Search for the cell housing the specified text and yield its (x, y) center coordinate. 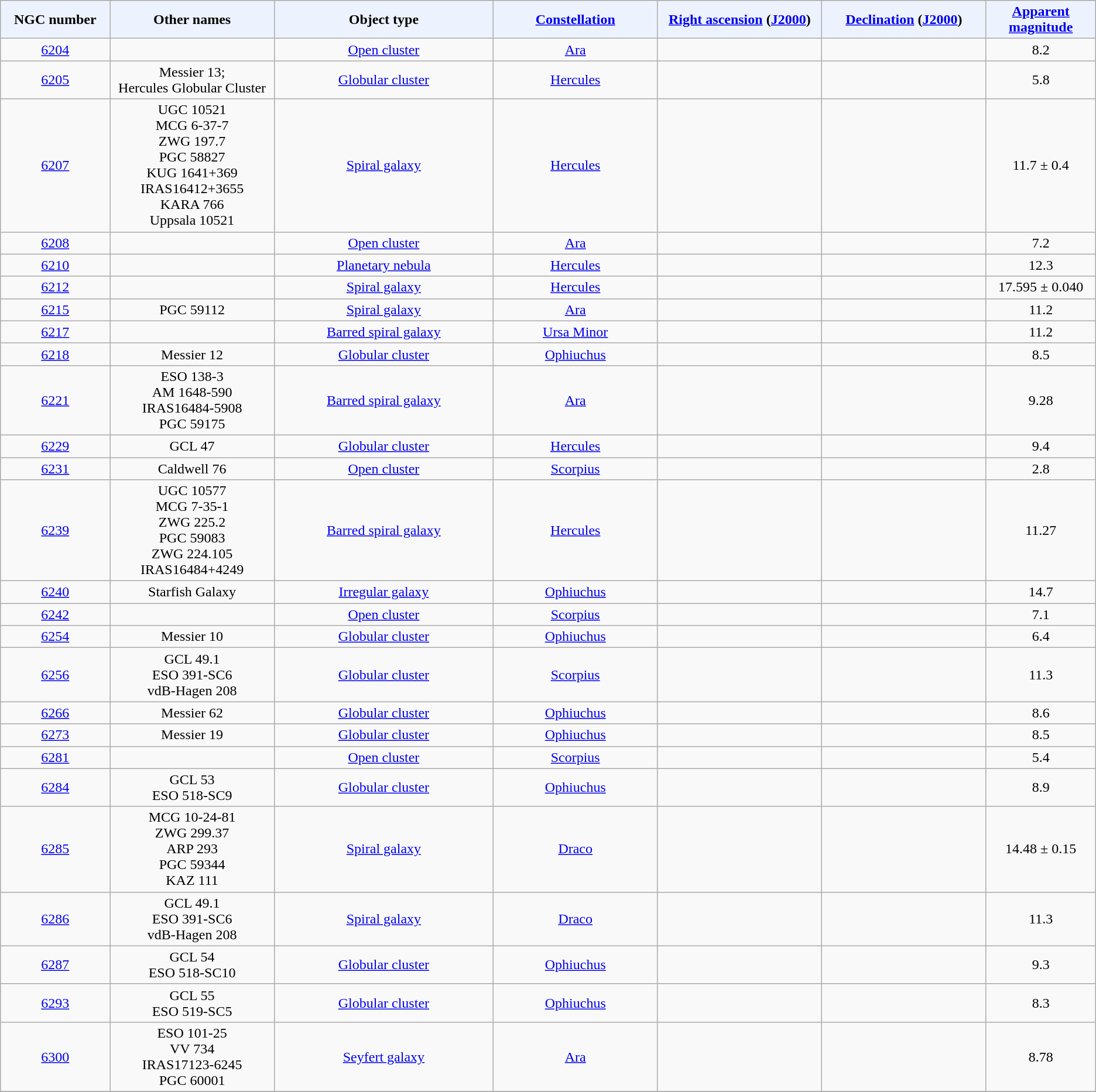
14.7 (1041, 592)
UGC 10521 MCG 6-37-7 ZWG 197.7 PGC 58827 KUG 1641+369 IRAS16412+3655 KARA 766 Uppsala 10521 (192, 165)
6218 (55, 354)
Messier 19 (192, 735)
Caldwell 76 (192, 469)
9.4 (1041, 446)
6287 (55, 964)
6284 (55, 788)
Seyfert galaxy (383, 1057)
8.3 (1041, 1003)
6254 (55, 637)
6231 (55, 469)
NGC number (55, 20)
6286 (55, 919)
6300 (55, 1057)
6239 (55, 530)
UGC 10577 MCG 7-35-1 ZWG 225.2 PGC 59083 ZWG 224.105 IRAS16484+4249 (192, 530)
GCL 47 (192, 446)
6266 (55, 713)
Messier 12 (192, 354)
6273 (55, 735)
Right ascension (J2000) (740, 20)
Planetary nebula (383, 265)
8.78 (1041, 1057)
GCL 55 ESO 519-SC5 (192, 1003)
Messier 13;Hercules Globular Cluster (192, 80)
6293 (55, 1003)
6240 (55, 592)
14.48 ± 0.15 (1041, 849)
6229 (55, 446)
6242 (55, 614)
7.2 (1041, 243)
6256 (55, 675)
6212 (55, 287)
ESO 101-25VV 734IRAS17123-6245PGC 60001 (192, 1057)
9.28 (1041, 400)
8.2 (1041, 50)
Constellation (575, 20)
6281 (55, 757)
6207 (55, 165)
6210 (55, 265)
8.9 (1041, 788)
Starfish Galaxy (192, 592)
PGC 59112 (192, 310)
6221 (55, 400)
2.8 (1041, 469)
6215 (55, 310)
12.3 (1041, 265)
11.27 (1041, 530)
8.6 (1041, 713)
Messier 62 (192, 713)
Declination (J2000) (904, 20)
6204 (55, 50)
GCL 53 ESO 518-SC9 (192, 788)
GCL 54 ESO 518-SC10 (192, 964)
Other names (192, 20)
7.1 (1041, 614)
Apparent magnitude (1041, 20)
6208 (55, 243)
6.4 (1041, 637)
Ursa Minor (575, 332)
5.8 (1041, 80)
11.7 ± 0.4 (1041, 165)
17.595 ± 0.040 (1041, 287)
5.4 (1041, 757)
6205 (55, 80)
MCG 10-24-81 ZWG 299.37ARP 293 PGC 59344 KAZ 111 (192, 849)
6217 (55, 332)
ESO 138-3 AM 1648-590 IRAS16484-5908 PGC 59175 (192, 400)
6285 (55, 849)
Object type (383, 20)
9.3 (1041, 964)
Messier 10 (192, 637)
Irregular galaxy (383, 592)
